Locate the cell with the specified text and output its [x, y] center coordinate. 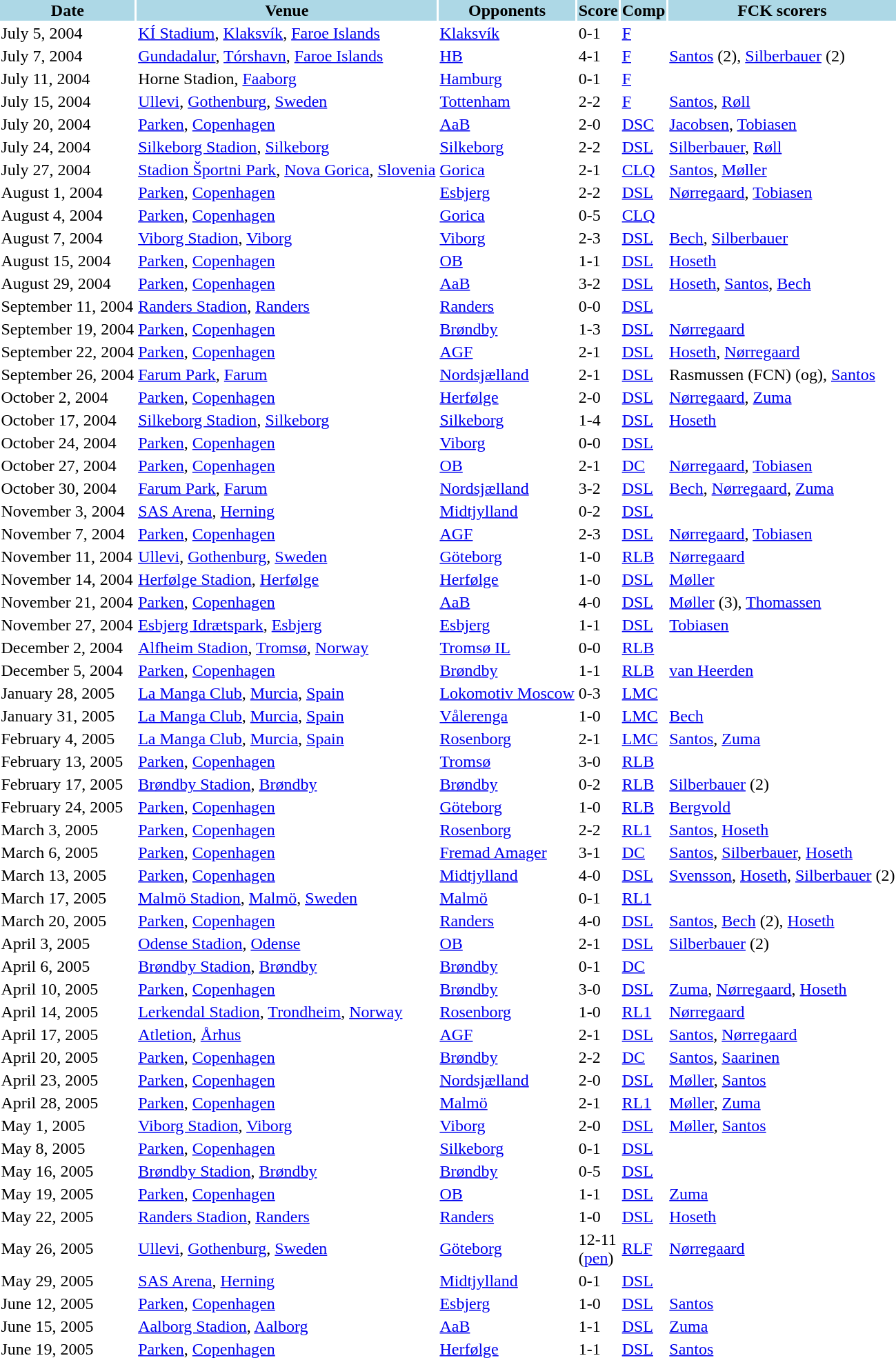
Odense Stadion, Odense [287, 943]
October 27, 2004 [68, 466]
October 24, 2004 [68, 443]
Bech, Silberbauer [782, 238]
Hamburg [507, 79]
May 8, 2005 [68, 1148]
Santos, Zuma [782, 739]
July 20, 2004 [68, 124]
February 24, 2005 [68, 807]
Santos, Røll [782, 101]
September 22, 2004 [68, 352]
Tromsø IL [507, 648]
Hoseth, Santos, Bech [782, 283]
December 2, 2004 [68, 648]
August 15, 2004 [68, 261]
Santos, Møller [782, 170]
October 17, 2004 [68, 420]
Bergvold [782, 807]
1-3 [598, 329]
Bech, Nørregaard, Zuma [782, 488]
Herfølge Stadion, Herfølge [287, 579]
Hoseth, Nørregaard [782, 352]
HB [507, 56]
August 7, 2004 [68, 238]
July 11, 2004 [68, 79]
Horne Stadion, Faaborg [287, 79]
Zuma, Nørregaard, Hoseth [782, 989]
November 7, 2004 [68, 534]
August 29, 2004 [68, 283]
November 27, 2004 [68, 625]
Comp [644, 10]
DSC [644, 124]
Nørregaard, Zuma [782, 397]
Møller [782, 579]
September 11, 2004 [68, 306]
July 27, 2004 [68, 170]
Tromsø [507, 761]
June 15, 2005 [68, 1326]
April 20, 2005 [68, 1057]
0-3 [598, 693]
KÍ Stadium, Klaksvík, Faroe Islands [287, 33]
September 19, 2004 [68, 329]
Santos, Saarinen [782, 1057]
Fremad Amager [507, 852]
May 29, 2005 [68, 1281]
Esbjerg Idrætspark, Esbjerg [287, 625]
RLF [644, 1248]
September 26, 2004 [68, 375]
Stadion Športni Park, Nova Gorica, Slovenia [287, 170]
November 3, 2004 [68, 511]
January 28, 2005 [68, 693]
November 11, 2004 [68, 557]
July 7, 2004 [68, 56]
Vålerenga [507, 716]
Gundadalur, Tórshavn, Faroe Islands [287, 56]
Tottenham [507, 101]
August 1, 2004 [68, 192]
Tobiasen [782, 625]
Santos, Hoseth [782, 830]
Svensson, Hoseth, Silberbauer (2) [782, 875]
4-1 [598, 56]
Møller, Zuma [782, 1103]
May 16, 2005 [68, 1171]
February 17, 2005 [68, 784]
November 14, 2004 [68, 579]
April 10, 2005 [68, 989]
April 3, 2005 [68, 943]
March 17, 2005 [68, 898]
Jacobsen, Tobiasen [782, 124]
Date [68, 10]
April 14, 2005 [68, 1012]
van Heerden [782, 670]
Rasmussen (FCN) (og), Santos [782, 375]
Malmö Stadion, Malmö, Sweden [287, 898]
May 1, 2005 [68, 1126]
3-1 [598, 852]
Venue [287, 10]
July 24, 2004 [68, 147]
May 22, 2005 [68, 1217]
May 19, 2005 [68, 1194]
FCK scorers [782, 10]
March 20, 2005 [68, 921]
October 2, 2004 [68, 397]
July 5, 2004 [68, 33]
Santos, Bech (2), Hoseth [782, 921]
April 23, 2005 [68, 1080]
1-4 [598, 420]
Klaksvík [507, 33]
Silberbauer, Røll [782, 147]
April 28, 2005 [68, 1103]
June 12, 2005 [68, 1304]
Santos, Silberbauer, Hoseth [782, 852]
Santos, Nørregaard [782, 1035]
April 6, 2005 [68, 966]
Lerkendal Stadion, Trondheim, Norway [287, 1012]
March 6, 2005 [68, 852]
12-11(pen) [598, 1248]
August 4, 2004 [68, 215]
Lokomotiv Moscow [507, 693]
March 3, 2005 [68, 830]
February 4, 2005 [68, 739]
October 30, 2004 [68, 488]
Aalborg Stadion, Aalborg [287, 1326]
Bech [782, 716]
February 13, 2005 [68, 761]
July 15, 2004 [68, 101]
May 26, 2005 [68, 1248]
March 13, 2005 [68, 875]
December 5, 2004 [68, 670]
Santos (2), Silberbauer (2) [782, 56]
Santos [782, 1304]
January 31, 2005 [68, 716]
Møller (3), Thomassen [782, 602]
April 17, 2005 [68, 1035]
Alfheim Stadion, Tromsø, Norway [287, 648]
Atletion, Århus [287, 1035]
November 21, 2004 [68, 602]
Score [598, 10]
Opponents [507, 10]
